Find where the given text appears and provide that cell's center as [x, y] coordinate. 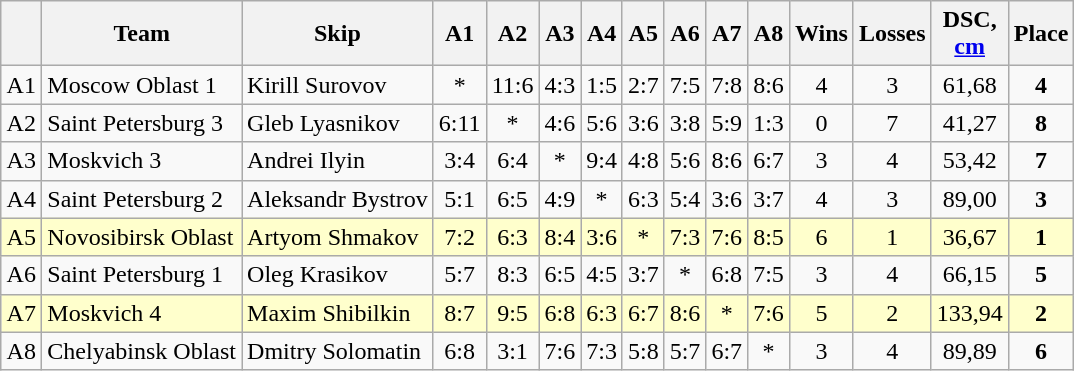
8:4 [560, 237]
Moscow Oblast 1 [142, 85]
3:8 [685, 123]
8:7 [460, 313]
Team [142, 34]
Wins [821, 34]
6:4 [512, 161]
41,27 [970, 123]
3:4 [460, 161]
0 [821, 123]
8:5 [769, 237]
11:6 [512, 85]
Losses [892, 34]
Skip [338, 34]
53,42 [970, 161]
7:8 [727, 85]
Moskvich 4 [142, 313]
DSC, cm [970, 34]
3:1 [512, 351]
Aleksandr Bystrov [338, 199]
Oleg Krasikov [338, 275]
89,89 [970, 351]
Saint Petersburg 2 [142, 199]
7:2 [460, 237]
Gleb Lyasnikov [338, 123]
5:9 [727, 123]
6:11 [460, 123]
36,67 [970, 237]
Chelyabinsk Oblast [142, 351]
5:4 [685, 199]
4:8 [643, 161]
Andrei Ilyin [338, 161]
133,94 [970, 313]
8 [1041, 123]
66,15 [970, 275]
61,68 [970, 85]
Saint Petersburg 3 [142, 123]
Novosibirsk Oblast [142, 237]
5:1 [460, 199]
4:3 [560, 85]
8:3 [512, 275]
Place [1041, 34]
Moskvich 3 [142, 161]
89,00 [970, 199]
1:5 [602, 85]
9:5 [512, 313]
5:8 [643, 351]
Saint Petersburg 1 [142, 275]
4:9 [560, 199]
2:7 [643, 85]
Artyom Shmakov [338, 237]
4:5 [602, 275]
9:4 [602, 161]
Maxim Shibilkin [338, 313]
1:3 [769, 123]
Kirill Surovov [338, 85]
4:6 [560, 123]
Dmitry Solomatin [338, 351]
